Find where the given text appears and provide that cell's center as [x, y] coordinate. 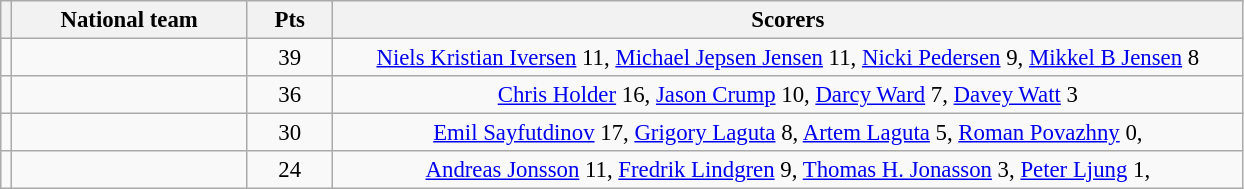
24 [290, 170]
30 [290, 133]
39 [290, 58]
Andreas Jonsson 11, Fredrik Lindgren 9, Thomas H. Jonasson 3, Peter Ljung 1, [788, 170]
National team [129, 20]
Pts [290, 20]
Scorers [788, 20]
Chris Holder 16, Jason Crump 10, Darcy Ward 7, Davey Watt 3 [788, 95]
Emil Sayfutdinov 17, Grigory Laguta 8, Artem Laguta 5, Roman Povazhny 0, [788, 133]
Niels Kristian Iversen 11, Michael Jepsen Jensen 11, Nicki Pedersen 9, Mikkel B Jensen 8 [788, 58]
36 [290, 95]
